Output the (x, y) coordinate of the center of the cell containing the given text.  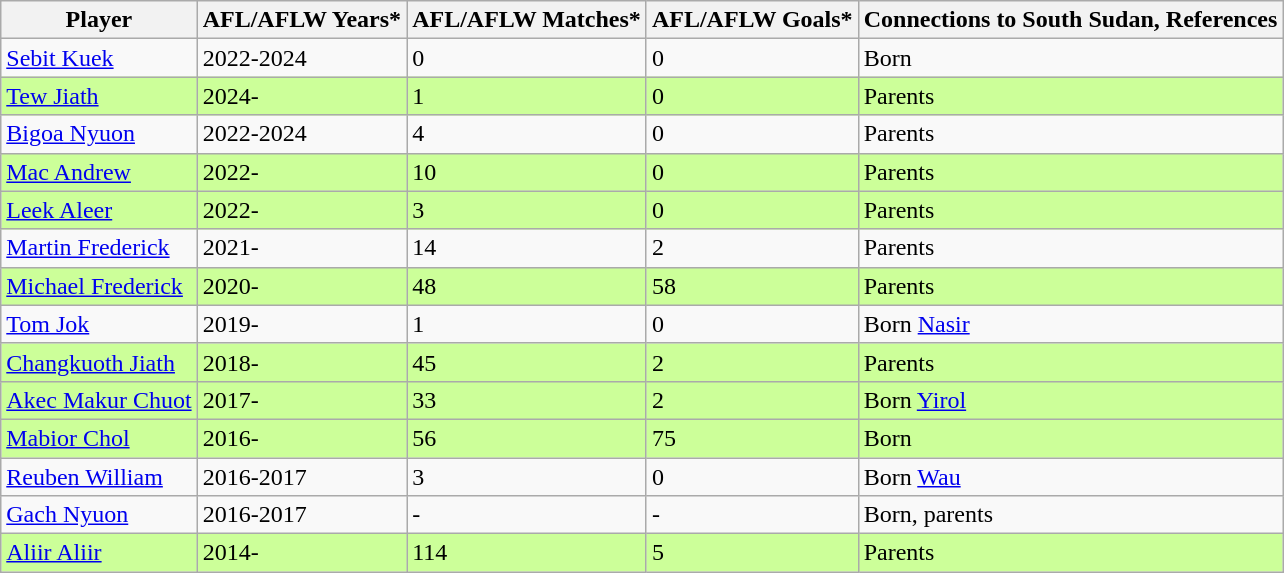
Gach Nyuon (99, 515)
Player (99, 20)
Martin Frederick (99, 248)
Leek Aleer (99, 210)
58 (752, 286)
Reuben William (99, 477)
2018- (302, 362)
4 (527, 134)
2014- (302, 553)
Mabior Chol (99, 438)
5 (752, 553)
45 (527, 362)
Bigoa Nyuon (99, 134)
2019- (302, 324)
Born Wau (1070, 477)
Born, parents (1070, 515)
2024- (302, 96)
Tom Jok (99, 324)
Changkuoth Jiath (99, 362)
Connections to South Sudan, References (1070, 20)
2021- (302, 248)
2017- (302, 400)
2020- (302, 286)
33 (527, 400)
AFL/AFLW Years* (302, 20)
114 (527, 553)
75 (752, 438)
Aliir Aliir (99, 553)
AFL/AFLW Matches* (527, 20)
2016- (302, 438)
Michael Frederick (99, 286)
Born Nasir (1070, 324)
56 (527, 438)
Sebit Kuek (99, 58)
AFL/AFLW Goals* (752, 20)
14 (527, 248)
Mac Andrew (99, 172)
48 (527, 286)
Akec Makur Chuot (99, 400)
Born Yirol (1070, 400)
Tew Jiath (99, 96)
10 (527, 172)
